Scan for the cell matching the given text and deliver its (x, y) coordinate at center. 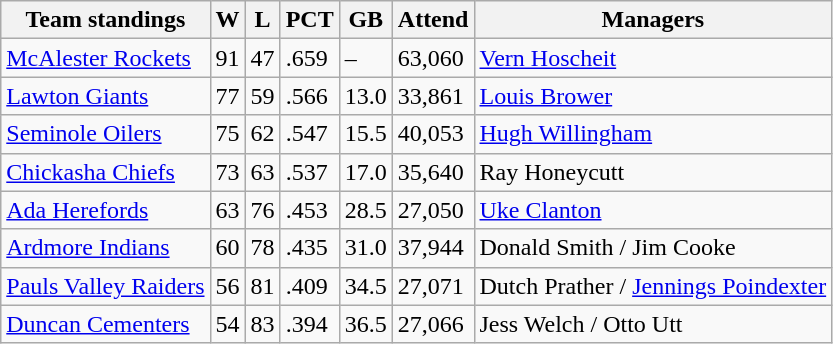
L (262, 20)
.566 (310, 96)
31.0 (366, 248)
35,640 (433, 172)
GB (366, 20)
75 (228, 134)
73 (228, 172)
Uke Clanton (653, 210)
Ray Honeycutt (653, 172)
Team standings (106, 20)
Pauls Valley Raiders (106, 286)
28.5 (366, 210)
.547 (310, 134)
PCT (310, 20)
17.0 (366, 172)
37,944 (433, 248)
63,060 (433, 58)
.659 (310, 58)
34.5 (366, 286)
83 (262, 324)
Vern Hoscheit (653, 58)
81 (262, 286)
Jess Welch / Otto Utt (653, 324)
Dutch Prather / Jennings Poindexter (653, 286)
Louis Brower (653, 96)
60 (228, 248)
Donald Smith / Jim Cooke (653, 248)
Lawton Giants (106, 96)
77 (228, 96)
15.5 (366, 134)
27,071 (433, 286)
54 (228, 324)
27,050 (433, 210)
Duncan Cementers (106, 324)
78 (262, 248)
62 (262, 134)
.453 (310, 210)
47 (262, 58)
91 (228, 58)
.409 (310, 286)
.394 (310, 324)
W (228, 20)
40,053 (433, 134)
59 (262, 96)
Attend (433, 20)
Managers (653, 20)
McAlester Rockets (106, 58)
Ardmore Indians (106, 248)
76 (262, 210)
Chickasha Chiefs (106, 172)
Seminole Oilers (106, 134)
27,066 (433, 324)
56 (228, 286)
.537 (310, 172)
.435 (310, 248)
36.5 (366, 324)
Hugh Willingham (653, 134)
– (366, 58)
33,861 (433, 96)
13.0 (366, 96)
Ada Herefords (106, 210)
